Extract the [X, Y] coordinate from the center of the cell holding the provided text.  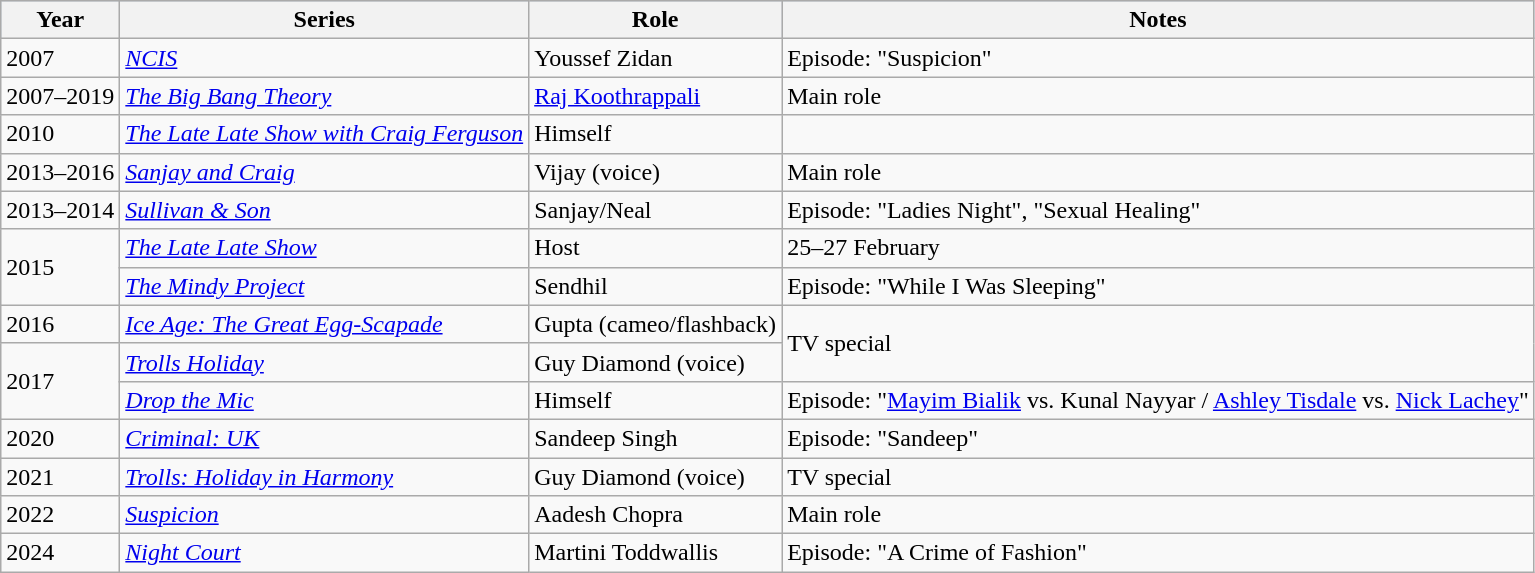
2022 [60, 515]
Gupta (cameo/flashback) [656, 324]
The Big Bang Theory [324, 96]
2007–2019 [60, 96]
Sendhil [656, 286]
2020 [60, 438]
Trolls: Holiday in Harmony [324, 477]
Drop the Mic [324, 400]
Sanjay and Craig [324, 172]
Sandeep Singh [656, 438]
2010 [60, 134]
Martini Toddwallis [656, 553]
Suspicion [324, 515]
2017 [60, 381]
Raj Koothrappali [656, 96]
Sanjay/Neal [656, 210]
Episode: "Sandeep" [1158, 438]
Criminal: UK [324, 438]
Episode: "While I Was Sleeping" [1158, 286]
Notes [1158, 20]
2021 [60, 477]
Role [656, 20]
2013–2014 [60, 210]
The Late Late Show with Craig Ferguson [324, 134]
The Mindy Project [324, 286]
2007 [60, 58]
Sullivan & Son [324, 210]
Youssef Zidan [656, 58]
Year [60, 20]
Ice Age: The Great Egg-Scapade [324, 324]
Episode: "Suspicion" [1158, 58]
The Late Late Show [324, 248]
Episode: "A Crime of Fashion" [1158, 553]
Series [324, 20]
2013–2016 [60, 172]
Night Court [324, 553]
2016 [60, 324]
Episode: "Mayim Bialik vs. Kunal Nayyar / Ashley Tisdale vs. Nick Lachey" [1158, 400]
NCIS [324, 58]
2015 [60, 267]
Episode: "Ladies Night", "Sexual Healing" [1158, 210]
Trolls Holiday [324, 362]
2024 [60, 553]
Aadesh Chopra [656, 515]
Host [656, 248]
25–27 February [1158, 248]
Vijay (voice) [656, 172]
